Output the (x, y) coordinate of the center of the cell containing the given text.  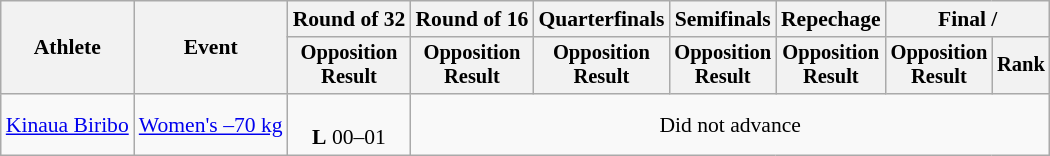
Quarterfinals (601, 19)
Final / (968, 19)
Event (211, 48)
Kinaua Biribo (68, 124)
Athlete (68, 48)
Round of 16 (472, 19)
Repechage (831, 19)
Semifinals (722, 19)
Round of 32 (350, 19)
Did not advance (730, 124)
L 00–01 (350, 124)
Rank (1021, 66)
Women's –70 kg (211, 124)
